Locate the cell with the specified text and output its (X, Y) center coordinate. 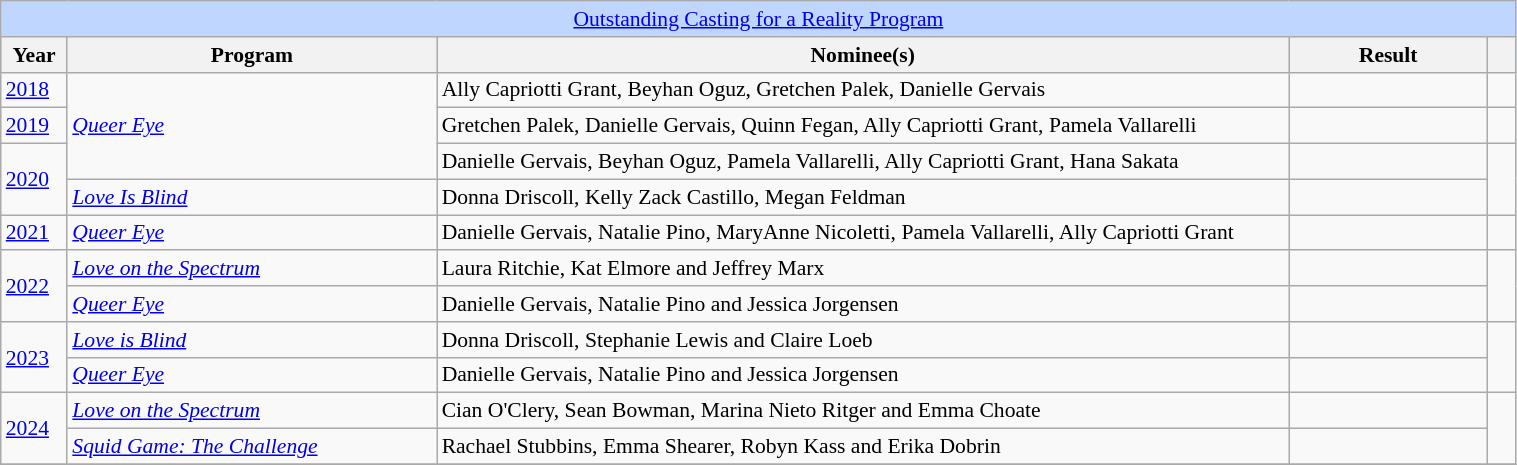
2024 (34, 428)
Love Is Blind (252, 197)
Love is Blind (252, 340)
Danielle Gervais, Natalie Pino, MaryAnne Nicoletti, Pamela Vallarelli, Ally Capriotti Grant (863, 233)
Cian O'Clery, Sean Bowman, Marina Nieto Ritger and Emma Choate (863, 411)
Laura Ritchie, Kat Elmore and Jeffrey Marx (863, 269)
Year (34, 55)
2022 (34, 286)
Danielle Gervais, Beyhan Oguz, Pamela Vallarelli, Ally Capriotti Grant, Hana Sakata (863, 162)
2020 (34, 180)
Donna Driscoll, Stephanie Lewis and Claire Loeb (863, 340)
Outstanding Casting for a Reality Program (758, 19)
2023 (34, 358)
Gretchen Palek, Danielle Gervais, Quinn Fegan, Ally Capriotti Grant, Pamela Vallarelli (863, 126)
Squid Game: The Challenge (252, 447)
Ally Capriotti Grant, Beyhan Oguz, Gretchen Palek, Danielle Gervais (863, 90)
2018 (34, 90)
Rachael Stubbins, Emma Shearer, Robyn Kass and Erika Dobrin (863, 447)
Nominee(s) (863, 55)
2021 (34, 233)
Donna Driscoll, Kelly Zack Castillo, Megan Feldman (863, 197)
Program (252, 55)
Result (1388, 55)
2019 (34, 126)
